Return (x, y) of the center of cell containing provided text 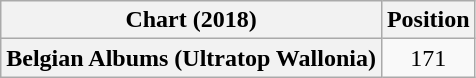
Chart (2018) (192, 20)
Belgian Albums (Ultratop Wallonia) (192, 58)
171 (428, 58)
Position (428, 20)
